Return the (X, Y) coordinate for the center point of the cell that contains the specified text.  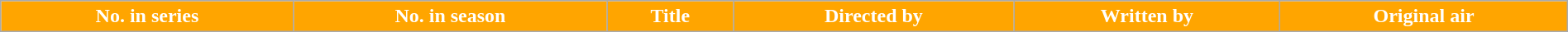
Directed by (873, 16)
Original air (1424, 16)
No. in season (450, 16)
No. in series (147, 16)
Written by (1147, 16)
Title (670, 16)
